Pinpoint the cell where the given text exists, returning its (X, Y) midpoint coordinate. 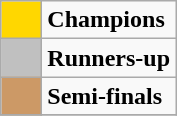
Champions (109, 20)
Semi-finals (109, 96)
Runners-up (109, 58)
